Locate the cell with the specified text and output its (X, Y) center coordinate. 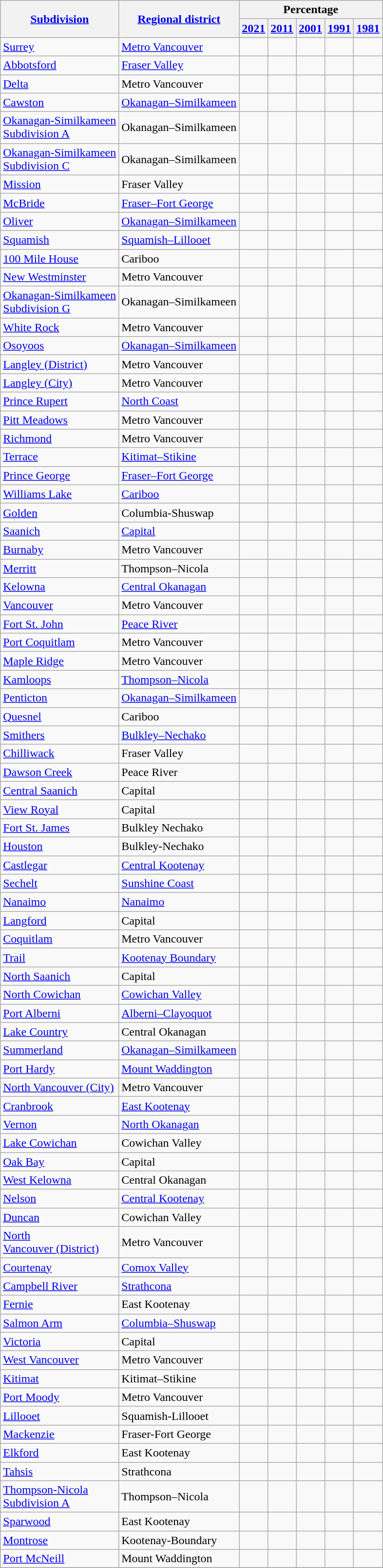
View Royal (59, 809)
Campbell River (59, 1286)
Squamish-Lillooet (179, 1416)
Kamloops (59, 680)
Prince Rupert (59, 401)
1981 (368, 28)
Penticton (59, 698)
Kitimat (59, 1379)
North Cowichan (59, 995)
Port Hardy (59, 1069)
Langley (City) (59, 383)
Columbia-Shuswap (179, 512)
Langford (59, 921)
Maple Ridge (59, 661)
Kootenay Boundary (179, 958)
Central Saanich (59, 791)
Oak Bay (59, 1162)
Merritt (59, 568)
Okanagan-SimilkameenSubdivision C (59, 159)
Squamish (59, 240)
Golden (59, 512)
McBride (59, 203)
Cranbrook (59, 1106)
Fernie (59, 1304)
Nelson (59, 1199)
Percentage (311, 10)
Coquitlam (59, 939)
Comox Valley (179, 1267)
Saanich (59, 531)
Port McNeill (59, 1559)
Oliver (59, 221)
Mackenzie (59, 1434)
Elkford (59, 1453)
Trail (59, 958)
Langley (District) (59, 364)
Cawston (59, 102)
Summerland (59, 1050)
West Vancouver (59, 1360)
Osoyoos (59, 346)
Kelowna (59, 587)
Burnaby (59, 549)
Abbotsford (59, 65)
Fraser-Fort George (179, 1434)
Lillooet (59, 1416)
Sechelt (59, 884)
Castlegar (59, 865)
Vancouver (59, 605)
Regional district (179, 19)
Tahsis (59, 1472)
Prince George (59, 475)
Chilliwack (59, 754)
Bulkley Nechako (179, 828)
New Westminster (59, 277)
Okanagan-SimilkameenSubdivision A (59, 128)
West Kelowna (59, 1180)
Squamish–Lillooet (179, 240)
Richmond (59, 438)
Subdivision (59, 19)
Okanagan-SimilkameenSubdivision G (59, 302)
Duncan (59, 1217)
Lake Cowichan (59, 1143)
Dawson Creek (59, 772)
2011 (282, 28)
Victoria (59, 1341)
Smithers (59, 735)
2021 (253, 28)
North Coast (179, 401)
Sunshine Coast (179, 884)
Williams Lake (59, 494)
Terrace (59, 457)
North Saanich (59, 976)
White Rock (59, 327)
Delta (59, 84)
Fort St. James (59, 828)
Houston (59, 846)
NorthVancouver (District) (59, 1242)
North Vancouver (City) (59, 1087)
Port Moody (59, 1397)
Columbia–Shuswap (179, 1323)
Sparwood (59, 1522)
Bulkley–Nechako (179, 735)
Thompson-NicolaSubdivision A (59, 1496)
Kootenay-Boundary (179, 1540)
Pitt Meadows (59, 420)
Alberni–Clayoquot (179, 1013)
Bulkley-Nechako (179, 846)
Quesnel (59, 717)
1991 (339, 28)
North Okanagan (179, 1124)
Courtenay (59, 1267)
Fort St. John (59, 624)
Lake Country (59, 1032)
Surrey (59, 47)
Port Alberni (59, 1013)
100 Mile House (59, 259)
Montrose (59, 1540)
2001 (311, 28)
Salmon Arm (59, 1323)
Port Coquitlam (59, 642)
Mission (59, 184)
Vernon (59, 1124)
